Search for the cell housing the specified text and yield its (X, Y) center coordinate. 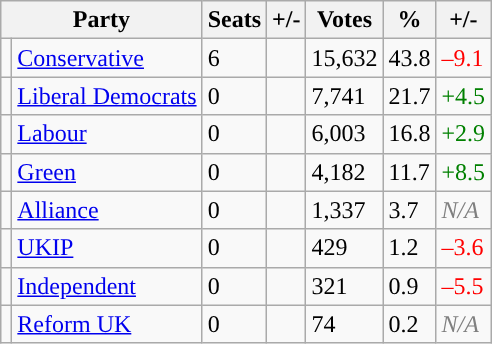
Green (107, 172)
–5.5 (464, 286)
0.2 (410, 324)
Votes (344, 20)
Reform UK (107, 324)
Party (102, 20)
6 (234, 58)
429 (344, 248)
3.7 (410, 210)
11.7 (410, 172)
43.8 (410, 58)
Alliance (107, 210)
–3.6 (464, 248)
4,182 (344, 172)
16.8 (410, 134)
Liberal Democrats (107, 96)
Conservative (107, 58)
+4.5 (464, 96)
0.9 (410, 286)
6,003 (344, 134)
% (410, 20)
Independent (107, 286)
15,632 (344, 58)
21.7 (410, 96)
74 (344, 324)
1,337 (344, 210)
UKIP (107, 248)
–9.1 (464, 58)
Labour (107, 134)
Seats (234, 20)
+2.9 (464, 134)
321 (344, 286)
+8.5 (464, 172)
1.2 (410, 248)
7,741 (344, 96)
